From the cell containing the given text, extract its center point as (X, Y) coordinate. 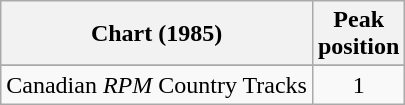
Chart (1985) (157, 34)
Peakposition (358, 34)
Canadian RPM Country Tracks (157, 85)
1 (358, 85)
